For the text-containing cell, return its midpoint in [X, Y] coordinate format. 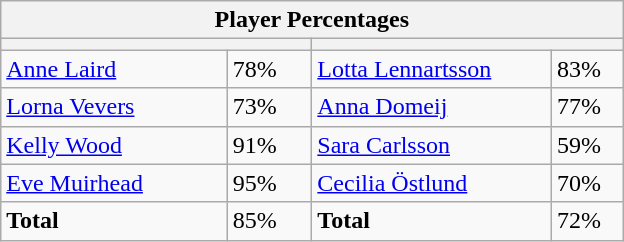
Eve Muirhead [114, 183]
Kelly Wood [114, 145]
70% [588, 183]
83% [588, 69]
Anne Laird [114, 69]
Cecilia Östlund [432, 183]
78% [269, 69]
Anna Domeij [432, 107]
85% [269, 221]
59% [588, 145]
91% [269, 145]
95% [269, 183]
73% [269, 107]
Lorna Vevers [114, 107]
Lotta Lennartsson [432, 69]
Player Percentages [312, 20]
77% [588, 107]
72% [588, 221]
Sara Carlsson [432, 145]
